Extract the (X, Y) coordinate from the center of the cell holding the provided text.  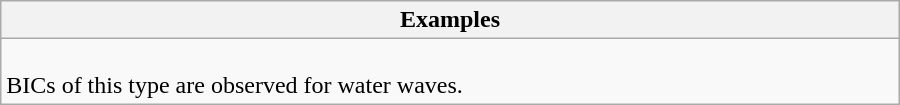
BICs of this type are observed for water waves. (450, 72)
Examples (450, 20)
